Identify which cell holds the provided text, then report its (x, y) central coordinate. 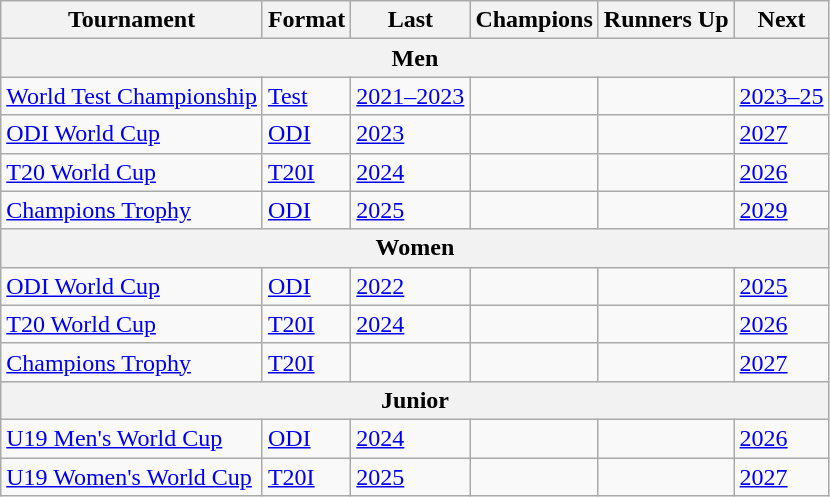
2023–25 (782, 96)
Test (306, 96)
2023 (410, 134)
2021–2023 (410, 96)
U19 Women's World Cup (132, 477)
Junior (415, 400)
Women (415, 248)
World Test Championship (132, 96)
2029 (782, 210)
Tournament (132, 20)
Runners Up (666, 20)
Men (415, 58)
Last (410, 20)
U19 Men's World Cup (132, 438)
Next (782, 20)
2022 (410, 286)
Champions (534, 20)
Format (306, 20)
